Detect which cell encompasses the target text, then output its [x, y] center coordinate. 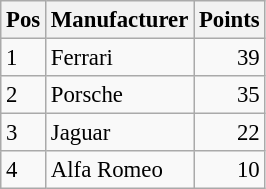
Pos [24, 20]
22 [230, 133]
1 [24, 58]
10 [230, 170]
Jaguar [120, 133]
2 [24, 95]
39 [230, 58]
Manufacturer [120, 20]
35 [230, 95]
Alfa Romeo [120, 170]
Porsche [120, 95]
3 [24, 133]
4 [24, 170]
Ferrari [120, 58]
Points [230, 20]
